Detect which cell encompasses the target text, then output its (X, Y) center coordinate. 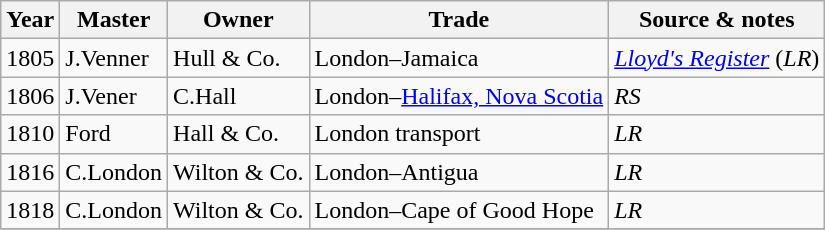
Year (30, 20)
Lloyd's Register (LR) (717, 58)
J.Vener (114, 96)
Ford (114, 134)
Hull & Co. (238, 58)
J.Venner (114, 58)
London–Jamaica (459, 58)
Source & notes (717, 20)
1805 (30, 58)
Master (114, 20)
Trade (459, 20)
RS (717, 96)
London–Cape of Good Hope (459, 210)
London transport (459, 134)
1810 (30, 134)
C.Hall (238, 96)
Owner (238, 20)
London–Antigua (459, 172)
Hall & Co. (238, 134)
1818 (30, 210)
1806 (30, 96)
1816 (30, 172)
London–Halifax, Nova Scotia (459, 96)
